Extract the [X, Y] coordinate from the center of the cell holding the provided text.  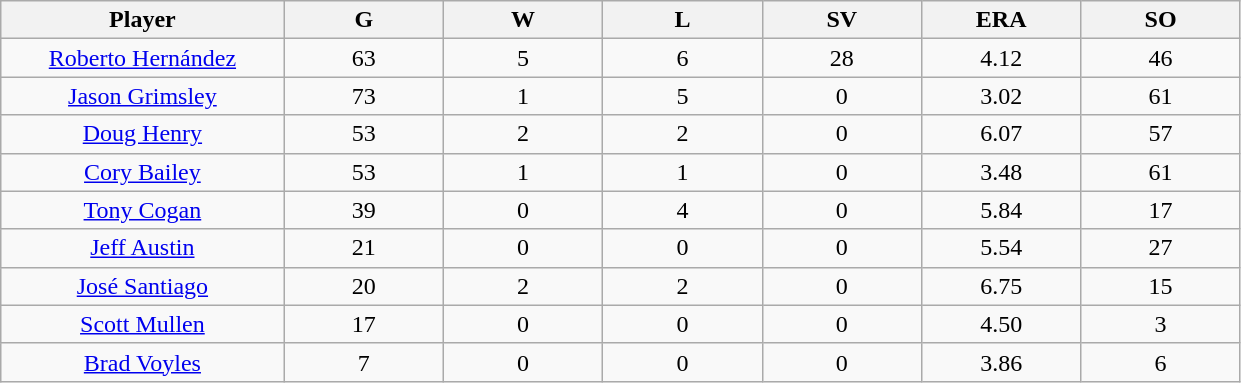
73 [364, 96]
G [364, 20]
4 [682, 210]
39 [364, 210]
L [682, 20]
28 [842, 58]
5.54 [1000, 248]
SV [842, 20]
W [522, 20]
21 [364, 248]
Doug Henry [142, 134]
6.07 [1000, 134]
SO [1160, 20]
3 [1160, 324]
José Santiago [142, 286]
4.50 [1000, 324]
Roberto Hernández [142, 58]
46 [1160, 58]
Jason Grimsley [142, 96]
Brad Voyles [142, 362]
4.12 [1000, 58]
3.86 [1000, 362]
57 [1160, 134]
20 [364, 286]
Scott Mullen [142, 324]
7 [364, 362]
3.48 [1000, 172]
Cory Bailey [142, 172]
63 [364, 58]
15 [1160, 286]
6.75 [1000, 286]
Tony Cogan [142, 210]
3.02 [1000, 96]
Player [142, 20]
ERA [1000, 20]
5.84 [1000, 210]
27 [1160, 248]
Jeff Austin [142, 248]
